Search for the cell housing the specified text and yield its [X, Y] center coordinate. 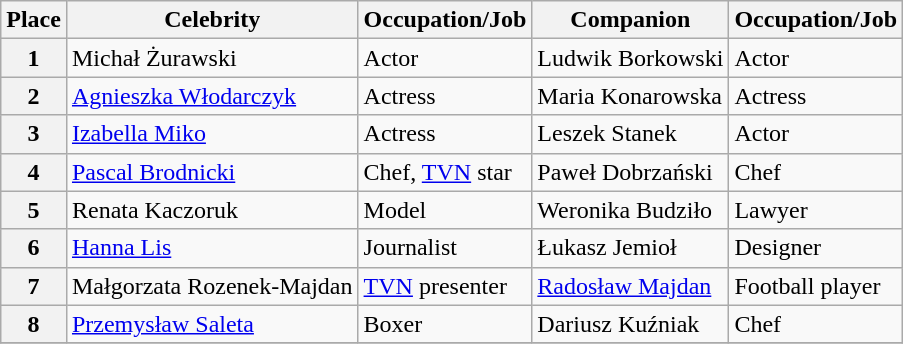
Maria Konarowska [630, 96]
Celebrity [212, 20]
Companion [630, 20]
Michał Żurawski [212, 58]
Leszek Stanek [630, 134]
Football player [816, 286]
Boxer [445, 324]
Journalist [445, 248]
7 [34, 286]
8 [34, 324]
Renata Kaczoruk [212, 210]
Ludwik Borkowski [630, 58]
Pascal Brodnicki [212, 172]
3 [34, 134]
Izabella Miko [212, 134]
Przemysław Saleta [212, 324]
Place [34, 20]
TVN presenter [445, 286]
Radosław Majdan [630, 286]
4 [34, 172]
Hanna Lis [212, 248]
Weronika Budziło [630, 210]
2 [34, 96]
Łukasz Jemioł [630, 248]
Chef, TVN star [445, 172]
6 [34, 248]
Agnieszka Włodarczyk [212, 96]
Dariusz Kuźniak [630, 324]
1 [34, 58]
Lawyer [816, 210]
Małgorzata Rozenek-Majdan [212, 286]
Model [445, 210]
5 [34, 210]
Paweł Dobrzański [630, 172]
Designer [816, 248]
